Find where the given text appears and provide that cell's center as [X, Y] coordinate. 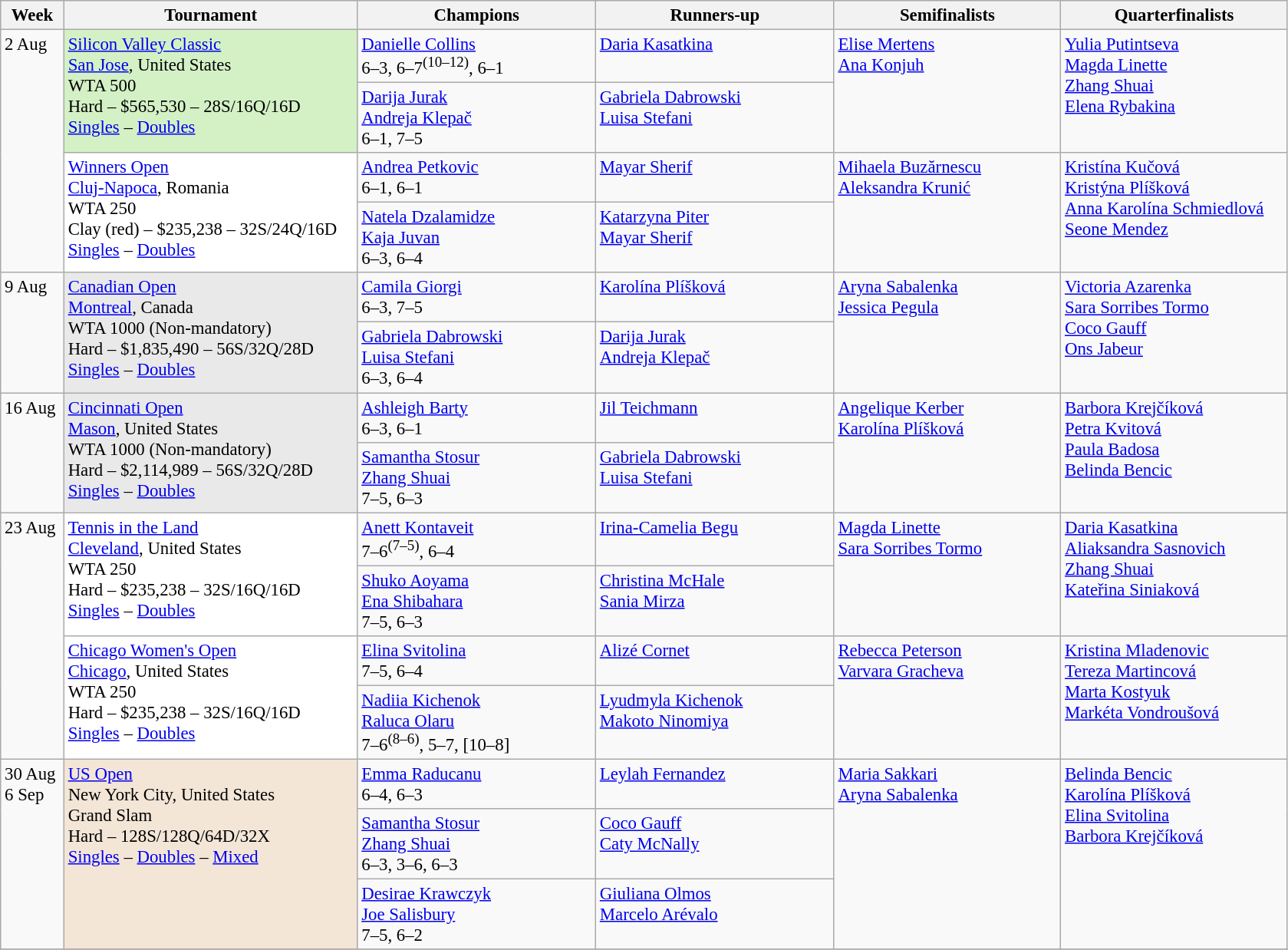
Giuliana Olmos Marcelo Arévalo [715, 915]
Rebecca Peterson Varvara Gracheva [947, 698]
Elina Svitolina 7–5, 6–4 [477, 661]
30 Aug 6 Sep [32, 854]
Camila Giorgi 6–3, 7–5 [477, 298]
Quarterfinalists [1174, 15]
US Open New York City, United StatesGrand SlamHard – 128S/128Q/64D/32X Singles – Doubles – Mixed [210, 854]
Semifinalists [947, 15]
Irina-Camelia Begu [715, 539]
Magda Linette Sara Sorribes Tormo [947, 574]
Maria Sakkari Aryna Sabalenka [947, 854]
Darija Jurak Andreja Klepač 6–1, 7–5 [477, 118]
Samantha Stosur Zhang Shuai 6–3, 3–6, 6–3 [477, 844]
Chicago Women's Open Chicago, United StatesWTA 250Hard – $235,238 – 32S/16Q/16DSingles – Doubles [210, 698]
Gabriela Dabrowski Luisa Stefani 6–3, 6–4 [477, 358]
Anett Kontaveit 7–6(7–5), 6–4 [477, 539]
Daria Kasatkina Aliaksandra Sasnovich Zhang Shuai Kateřina Siniaková [1174, 574]
Leylah Fernandez [715, 784]
Nadiia Kichenok Raluca Olaru 7–6(8–6), 5–7, [10–8] [477, 722]
Alizé Cornet [715, 661]
9 Aug [32, 333]
Mihaela Buzărnescu Aleksandra Krunić [947, 213]
Runners-up [715, 15]
Barbora Krejčíková Petra Kvitová Paula Badosa Belinda Bencic [1174, 453]
Aryna Sabalenka Jessica Pegula [947, 333]
Tournament [210, 15]
2 Aug [32, 152]
Katarzyna Piter Mayar Sherif [715, 238]
Mayar Sherif [715, 178]
Natela Dzalamidze Kaja Juvan 6–3, 6–4 [477, 238]
Victoria Azarenka Sara Sorribes Tormo Coco Gauff Ons Jabeur [1174, 333]
Shuko Aoyama Ena Shibahara 7–5, 6–3 [477, 601]
Elise Mertens Ana Konjuh [947, 92]
16 Aug [32, 453]
Daria Kasatkina [715, 57]
Karolína Plíšková [715, 298]
Angelique Kerber Karolína Plíšková [947, 453]
Kristina Mladenovic Tereza Martincová Marta Kostyuk Markéta Vondroušová [1174, 698]
Ashleigh Barty 6–3, 6–1 [477, 417]
Andrea Petkovic 6–1, 6–1 [477, 178]
Tennis in the LandCleveland, United StatesWTA 250Hard – $235,238 – 32S/16Q/16DSingles – Doubles [210, 574]
Kristína Kučová Kristýna Plíšková Anna Karolína Schmiedlová Seone Mendez [1174, 213]
Christina McHale Sania Mirza [715, 601]
Champions [477, 15]
Lyudmyla Kichenok Makoto Ninomiya [715, 722]
Belinda Bencic Karolína Plíšková Elina Svitolina Barbora Krejčíková [1174, 854]
Desirae Krawczyk Joe Salisbury 7–5, 6–2 [477, 915]
Yulia Putintseva Magda Linette Zhang Shuai Elena Rybakina [1174, 92]
Cincinnati Open Mason, United StatesWTA 1000 (Non-mandatory)Hard – $2,114,989 – 56S/32Q/28D Singles – Doubles [210, 453]
Canadian Open Montreal, CanadaWTA 1000 (Non-mandatory)Hard – $1,835,490 – 56S/32Q/28D Singles – Doubles [210, 333]
Coco Gauff Caty McNally [715, 844]
23 Aug [32, 636]
Winners Open Cluj-Napoca, RomaniaWTA 250 Clay (red) – $235,238 – 32S/24Q/16D Singles – Doubles [210, 213]
Jil Teichmann [715, 417]
Emma Raducanu 6–4, 6–3 [477, 784]
Silicon Valley Classic San Jose, United StatesWTA 500Hard – $565,530 – 28S/16Q/16D Singles – Doubles [210, 92]
Samantha Stosur Zhang Shuai 7–5, 6–3 [477, 477]
Week [32, 15]
Darija Jurak Andreja Klepač [715, 358]
Danielle Collins 6–3, 6–7(10–12), 6–1 [477, 57]
